Output the (x, y) coordinate of the center of the cell containing the given text.  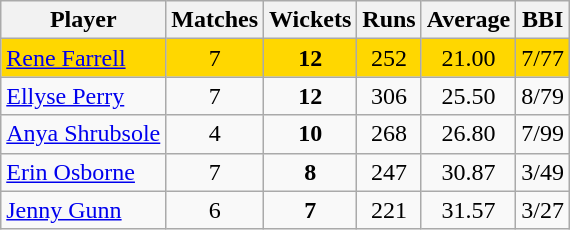
BBI (543, 20)
7/99 (543, 134)
Jenny Gunn (84, 210)
Matches (215, 20)
3/49 (543, 172)
31.57 (468, 210)
3/27 (543, 210)
Ellyse Perry (84, 96)
252 (389, 58)
Anya Shrubsole (84, 134)
8/79 (543, 96)
Wickets (310, 20)
Runs (389, 20)
7/77 (543, 58)
25.50 (468, 96)
Rene Farrell (84, 58)
8 (310, 172)
Player (84, 20)
Average (468, 20)
10 (310, 134)
221 (389, 210)
306 (389, 96)
268 (389, 134)
247 (389, 172)
30.87 (468, 172)
4 (215, 134)
26.80 (468, 134)
Erin Osborne (84, 172)
6 (215, 210)
21.00 (468, 58)
